From the cell containing the given text, extract its center point as [x, y] coordinate. 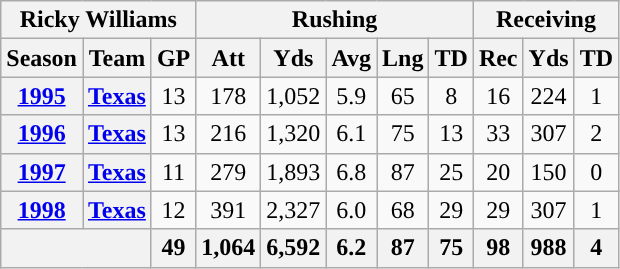
25 [451, 172]
279 [228, 172]
98 [498, 248]
1,052 [294, 96]
6,592 [294, 248]
Avg [352, 58]
16 [498, 96]
1998 [42, 210]
1997 [42, 172]
Rec [498, 58]
49 [173, 248]
4 [596, 248]
65 [402, 96]
6.0 [352, 210]
0 [596, 172]
Lng [402, 58]
68 [402, 210]
1,893 [294, 172]
224 [548, 96]
988 [548, 248]
1,320 [294, 134]
2,327 [294, 210]
11 [173, 172]
33 [498, 134]
5.9 [352, 96]
20 [498, 172]
6.8 [352, 172]
150 [548, 172]
2 [596, 134]
Rushing [335, 20]
12 [173, 210]
GP [173, 58]
Season [42, 58]
6.2 [352, 248]
1995 [42, 96]
Receiving [546, 20]
1,064 [228, 248]
Att [228, 58]
8 [451, 96]
391 [228, 210]
216 [228, 134]
Ricky Williams [98, 20]
1996 [42, 134]
Team [116, 58]
6.1 [352, 134]
178 [228, 96]
